Provide the [X, Y] coordinate of the cell's center where the given text is located.  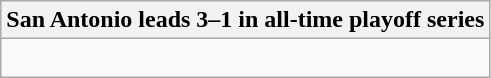
San Antonio leads 3–1 in all-time playoff series [246, 20]
